Pinpoint the cell where the given text exists, returning its (x, y) midpoint coordinate. 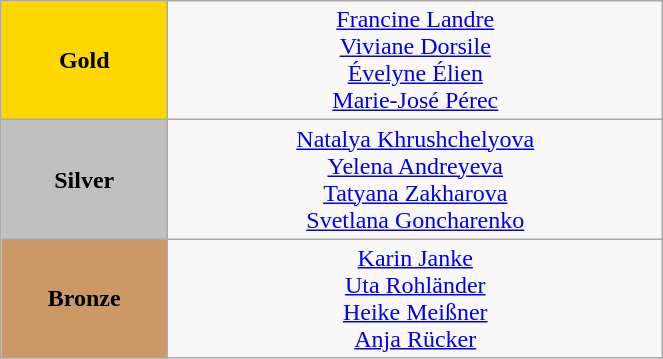
Gold (84, 60)
Bronze (84, 298)
Karin JankeUta RohländerHeike MeißnerAnja Rücker (416, 298)
Natalya KhrushchelyovaYelena AndreyevaTatyana ZakharovaSvetlana Goncharenko (416, 180)
Silver (84, 180)
Francine LandreViviane DorsileÉvelyne ÉlienMarie-José Pérec (416, 60)
